Output the (x, y) coordinate of the center of the cell containing the given text.  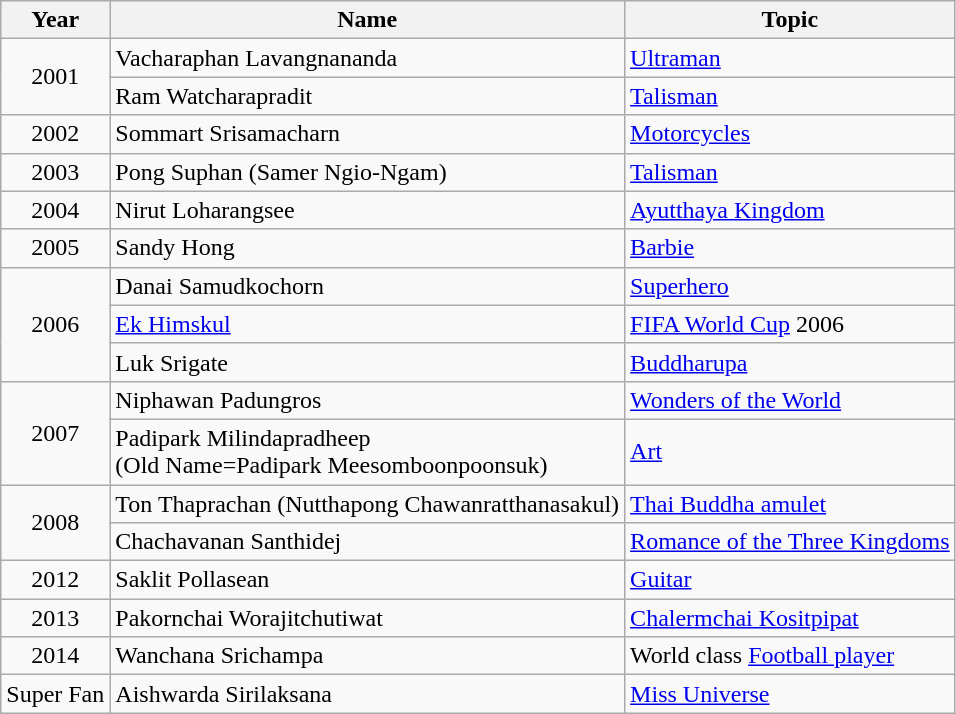
Chalermchai Kositpipat (790, 618)
Miss Universe (790, 694)
2004 (56, 210)
Niphawan Padungros (368, 400)
Romance of the Three Kingdoms (790, 542)
Topic (790, 20)
Vacharaphan Lavangnananda (368, 58)
Sandy Hong (368, 248)
Ton Thaprachan (Nutthapong Chawanratthanasakul) (368, 503)
2002 (56, 134)
Pong Suphan (Samer Ngio-Ngam) (368, 172)
Art (790, 452)
Year (56, 20)
Chachavanan Santhidej (368, 542)
2014 (56, 656)
2001 (56, 77)
Super Fan (56, 694)
Motorcycles (790, 134)
FIFA World Cup 2006 (790, 324)
Padipark Milindapradheep(Old Name=Padipark Meesomboonpoonsuk) (368, 452)
2007 (56, 432)
Name (368, 20)
Luk Srigate (368, 362)
Aishwarda Sirilaksana (368, 694)
2012 (56, 580)
Ram Watcharapradit (368, 96)
2008 (56, 522)
Ayutthaya Kingdom (790, 210)
Nirut Loharangsee (368, 210)
Danai Samudkochorn (368, 286)
2006 (56, 324)
2013 (56, 618)
Saklit Pollasean (368, 580)
Sommart Srisamacharn (368, 134)
Wonders of the World (790, 400)
Superhero (790, 286)
Thai Buddha amulet (790, 503)
Ek Himskul (368, 324)
Barbie (790, 248)
2003 (56, 172)
World class Football player (790, 656)
Wanchana Srichampa (368, 656)
2005 (56, 248)
Guitar (790, 580)
Ultraman (790, 58)
Buddharupa (790, 362)
Pakornchai Worajitchutiwat (368, 618)
